Locate the cell with the specified text and output its (x, y) center coordinate. 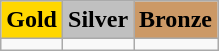
Bronze (176, 20)
Silver (98, 20)
Gold (32, 20)
